Extract the [x, y] coordinate from the center of the cell holding the provided text.  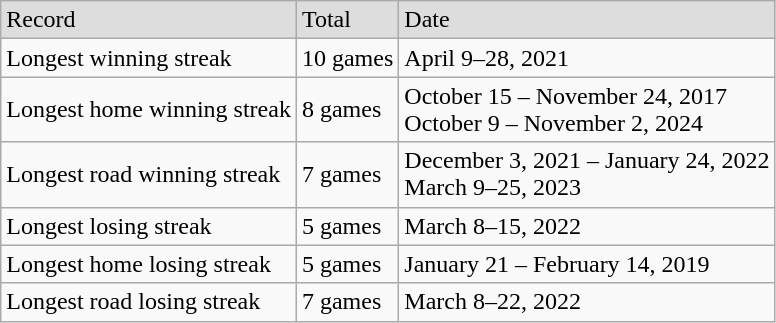
April 9–28, 2021 [587, 58]
Total [347, 20]
January 21 – February 14, 2019 [587, 264]
March 8–15, 2022 [587, 226]
Longest home winning streak [149, 110]
Longest road winning streak [149, 174]
Longest road losing streak [149, 302]
Longest winning streak [149, 58]
October 15 – November 24, 2017October 9 – November 2, 2024 [587, 110]
Longest losing streak [149, 226]
March 8–22, 2022 [587, 302]
8 games [347, 110]
10 games [347, 58]
Longest home losing streak [149, 264]
Date [587, 20]
Record [149, 20]
December 3, 2021 – January 24, 2022March 9–25, 2023 [587, 174]
